Pinpoint the cell where the given text exists, returning its (X, Y) midpoint coordinate. 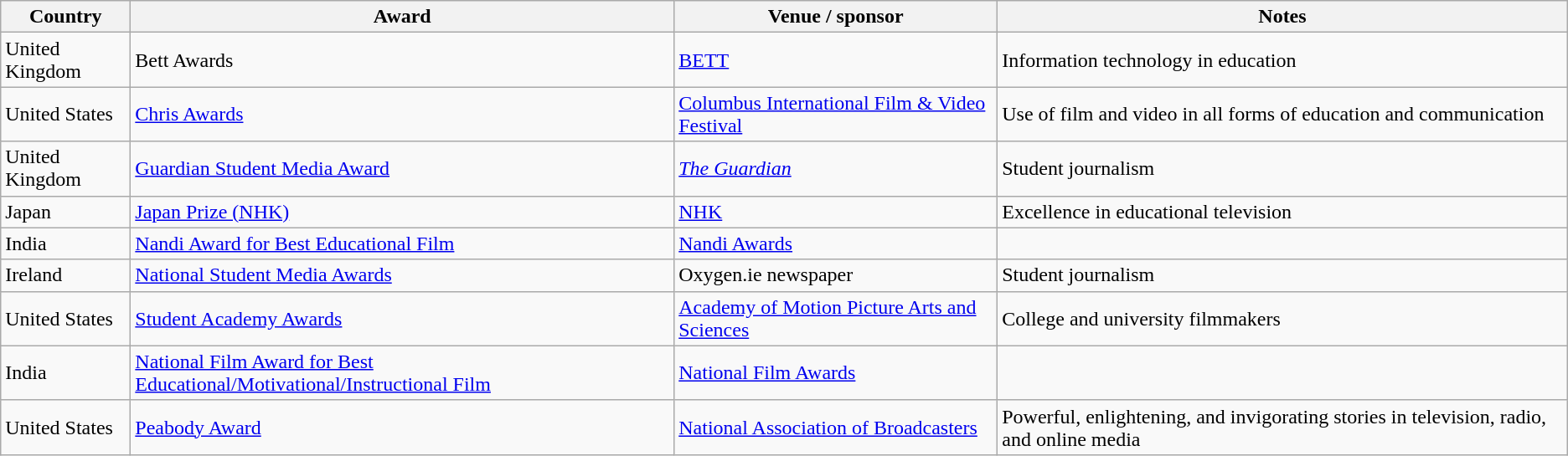
Japan Prize (NHK) (402, 212)
Country (65, 17)
College and university filmmakers (1283, 318)
NHK (836, 212)
National Film Awards (836, 373)
Academy of Motion Picture Arts and Sciences (836, 318)
Peabody Award (402, 427)
Guardian Student Media Award (402, 169)
Columbus International Film & Video Festival (836, 114)
National Student Media Awards (402, 275)
Venue / sponsor (836, 17)
National Association of Broadcasters (836, 427)
Bett Awards (402, 60)
Nandi Awards (836, 243)
Notes (1283, 17)
Student Academy Awards (402, 318)
Oxygen.ie newspaper (836, 275)
Information technology in education (1283, 60)
Award (402, 17)
Ireland (65, 275)
Excellence in educational television (1283, 212)
Nandi Award for Best Educational Film (402, 243)
National Film Award for Best Educational/Motivational/Instructional Film (402, 373)
Use of film and video in all forms of education and communication (1283, 114)
Chris Awards (402, 114)
BETT (836, 60)
The Guardian (836, 169)
Powerful, enlightening, and invigorating stories in television, radio, and online media (1283, 427)
Japan (65, 212)
